Return the [X, Y] coordinate for the center point of the cell that contains the specified text.  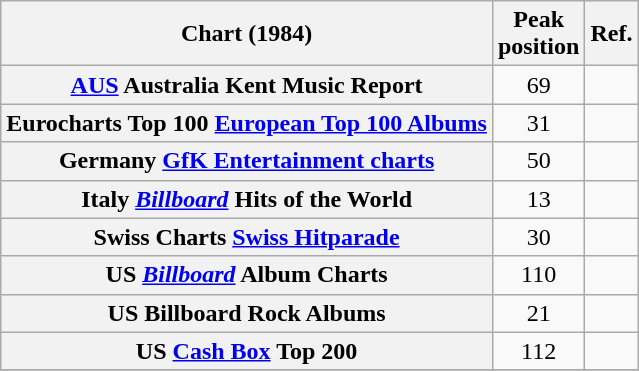
Swiss Charts Swiss Hitparade [247, 237]
Peak position [538, 34]
21 [538, 313]
Italy Billboard Hits of the World [247, 199]
Ref. [612, 34]
Germany GfK Entertainment charts [247, 161]
13 [538, 199]
US Cash Box Top 200 [247, 351]
112 [538, 351]
31 [538, 123]
30 [538, 237]
US Billboard Album Charts [247, 275]
Eurocharts Top 100 European Top 100 Albums [247, 123]
US Billboard Rock Albums [247, 313]
50 [538, 161]
Chart (1984) [247, 34]
AUS Australia Kent Music Report [247, 85]
110 [538, 275]
69 [538, 85]
